Search for the cell housing the specified text and yield its (X, Y) center coordinate. 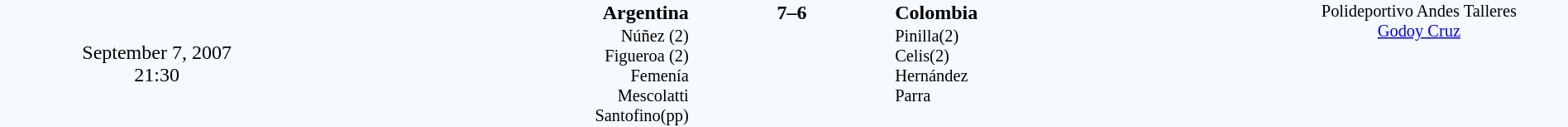
7–6 (791, 12)
Núñez (2)Figueroa (2)FemeníaMescolattiSantofino(pp) (501, 76)
September 7, 200721:30 (157, 63)
Pinilla(2)Celis(2)HernándezParra (1082, 76)
Polideportivo Andes TalleresGodoy Cruz (1419, 63)
Argentina (501, 12)
Colombia (1082, 12)
